For the text-containing cell, return its midpoint in [X, Y] coordinate format. 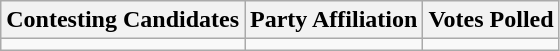
Contesting Candidates [123, 20]
Party Affiliation [334, 20]
Votes Polled [491, 20]
